Search for the cell housing the specified text and yield its (X, Y) center coordinate. 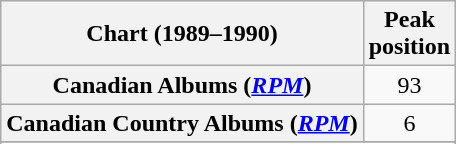
6 (409, 123)
Chart (1989–1990) (182, 34)
Peak position (409, 34)
Canadian Albums (RPM) (182, 85)
Canadian Country Albums (RPM) (182, 123)
93 (409, 85)
